Provide the (X, Y) coordinate of the cell's center where the given text is located.  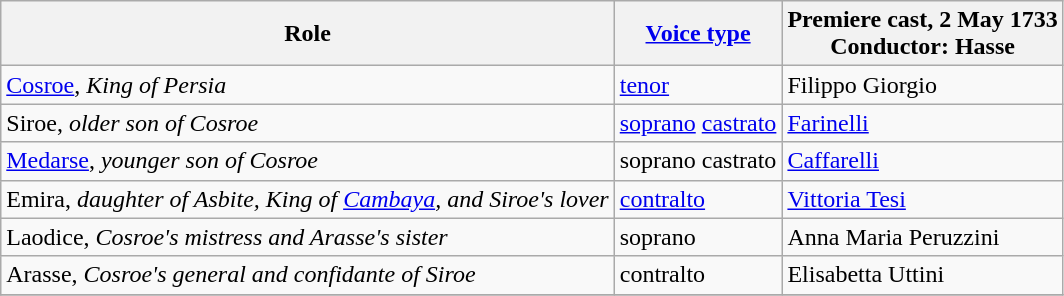
Cosroe, King of Persia (308, 85)
Role (308, 34)
Vittoria Tesi (922, 199)
Farinelli (922, 123)
Voice type (698, 34)
Anna Maria Peruzzini (922, 237)
Arasse, Cosroe's general and confidante of Siroe (308, 275)
Laodice, Cosroe's mistress and Arasse's sister (308, 237)
Medarse, younger son of Cosroe (308, 161)
Caffarelli (922, 161)
Siroe, older son of Cosroe (308, 123)
Elisabetta Uttini (922, 275)
Emira, daughter of Asbite, King of Cambaya, and Siroe's lover (308, 199)
soprano (698, 237)
tenor (698, 85)
Premiere cast, 2 May 1733Conductor: Hasse (922, 34)
Filippo Giorgio (922, 85)
